Locate the cell with the specified text and output its [X, Y] center coordinate. 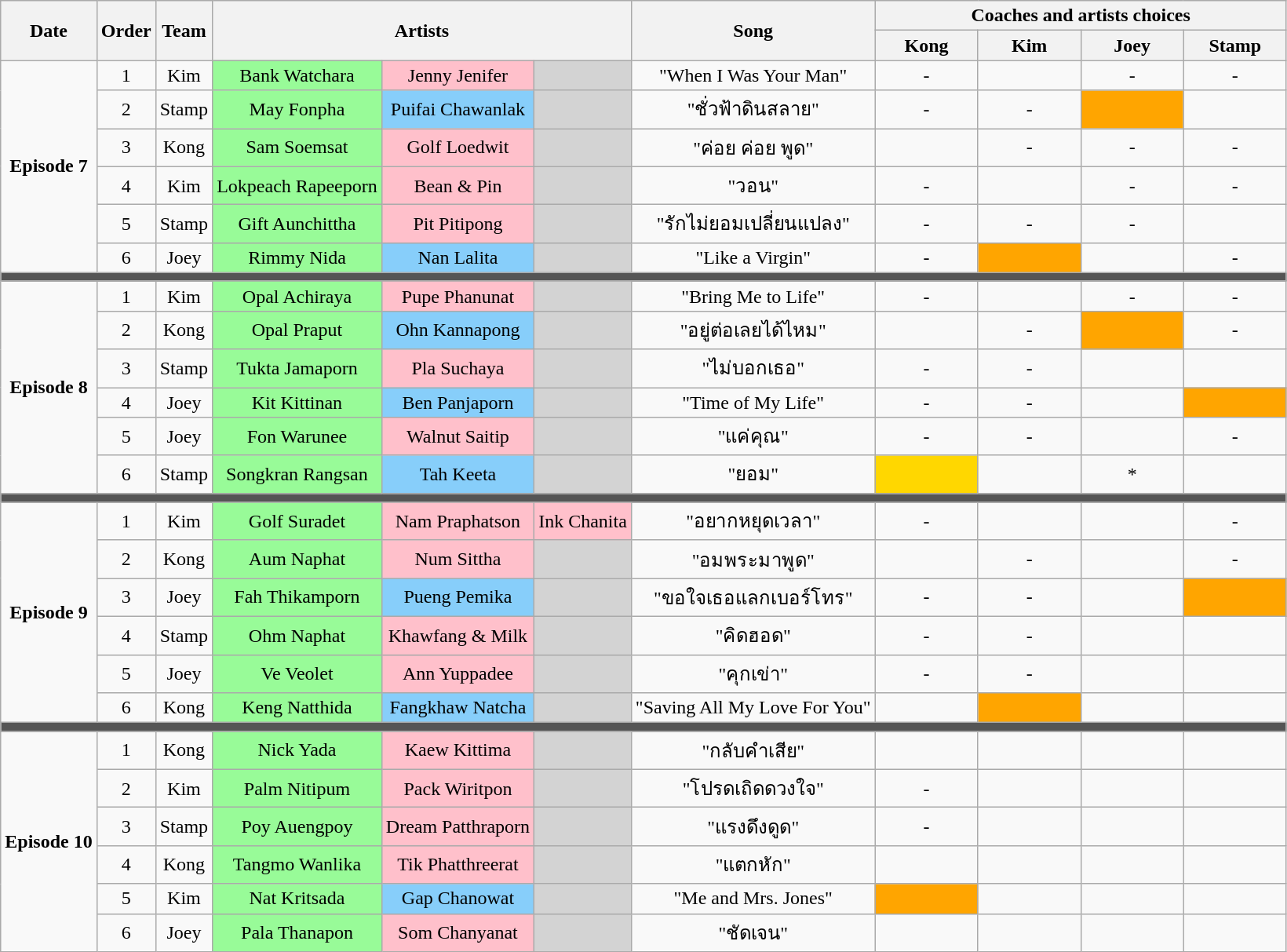
Sam Soemsat [297, 148]
"Like a Virgin" [753, 257]
"ชั่วฟ้าดินสลาย" [753, 110]
Pla Suchaya [458, 369]
Tangmo Wanlika [297, 865]
Coaches and artists choices [1081, 16]
Episode 9 [49, 612]
Nam Praphatson [458, 521]
Puifai Chawanlak [458, 110]
"Saving All My Love For You" [753, 708]
Tik Phatthreerat [458, 865]
Golf Loedwit [458, 148]
"คิดฮอด" [753, 636]
"แรงดึงดูด" [753, 827]
Golf Suradet [297, 521]
"อมพระมาพูด" [753, 559]
"แตกหัก" [753, 865]
Tah Keeta [458, 474]
"Bring Me to Life" [753, 296]
Lokpeach Rapeeporn [297, 185]
Nat Kritsada [297, 899]
Date [49, 31]
Num Sittha [458, 559]
"คุกเข่า" [753, 673]
"ยอม" [753, 474]
Pupe Phanunat [458, 296]
Bank Watchara [297, 75]
Pueng Pemika [458, 598]
Tukta Jamaporn [297, 369]
Pit Pitipong [458, 224]
Dream Patthraporn [458, 827]
"รักไม่ยอมเปลี่ยนแปลง" [753, 224]
Khawfang & Milk [458, 636]
Nan Lalita [458, 257]
"Me and Mrs. Jones" [753, 899]
Fon Warunee [297, 436]
Opal Praput [297, 330]
May Fonpha [297, 110]
Aum Naphat [297, 559]
Keng Natthida [297, 708]
Palm Nitipum [297, 788]
Artists [422, 31]
Jenny Jenifer [458, 75]
Nick Yada [297, 750]
Fangkhaw Natcha [458, 708]
Gift Aunchittha [297, 224]
Som Chanyanat [458, 932]
Ben Panjaporn [458, 403]
"When I Was Your Man" [753, 75]
Pack Wiritpon [458, 788]
Rimmy Nida [297, 257]
"กลับคำเสีย" [753, 750]
Ohm Naphat [297, 636]
Opal Achiraya [297, 296]
Order [126, 31]
Walnut Saitip [458, 436]
Ohn Kannapong [458, 330]
Kaew Kittima [458, 750]
"โปรดเถิดดวงใจ" [753, 788]
"อยากหยุดเวลา" [753, 521]
"วอน" [753, 185]
Ink Chanita [583, 521]
Episode 10 [49, 841]
Bean & Pin [458, 185]
Poy Auengpoy [297, 827]
Team [184, 31]
"ค่อย ค่อย พูด" [753, 148]
Kit Kittinan [297, 403]
"ชัดเจน" [753, 932]
Fah Thikamporn [297, 598]
Songkran Rangsan [297, 474]
"อยู่ต่อเลยได้ไหม" [753, 330]
Song [753, 31]
Episode 7 [49, 166]
"ขอใจเธอแลกเบอร์โทร" [753, 598]
Ve Veolet [297, 673]
Gap Chanowat [458, 899]
"ไม่บอกเธอ" [753, 369]
Pala Thanapon [297, 932]
"Time of My Life" [753, 403]
Ann Yuppadee [458, 673]
Episode 8 [49, 387]
"แค่คุณ" [753, 436]
* [1132, 474]
